Determine the [X, Y] coordinate at the center of the cell enclosing the given text.  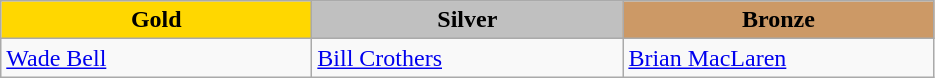
Bronze [778, 20]
Brian MacLaren [778, 58]
Gold [156, 20]
Silver [468, 20]
Wade Bell [156, 58]
Bill Crothers [468, 58]
